Detect which cell encompasses the target text, then output its [x, y] center coordinate. 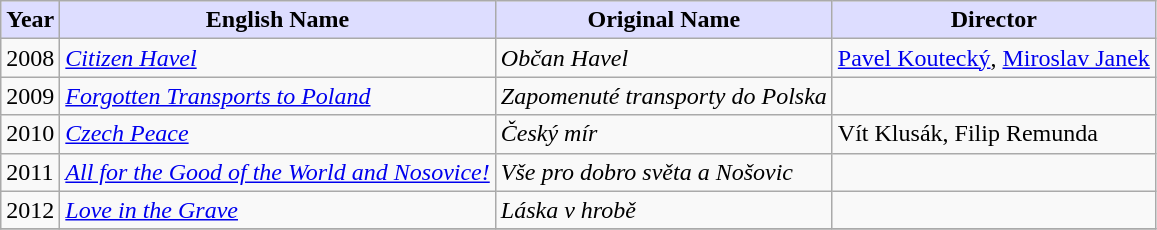
Občan Havel [664, 58]
All for the Good of the World and Nosovice! [278, 172]
Citizen Havel [278, 58]
Director [994, 20]
2008 [30, 58]
Vít Klusák, Filip Remunda [994, 134]
2012 [30, 210]
Forgotten Transports to Poland [278, 96]
2009 [30, 96]
Pavel Koutecký, Miroslav Janek [994, 58]
Year [30, 20]
Zapomenuté transporty do Polska [664, 96]
2011 [30, 172]
Love in the Grave [278, 210]
2010 [30, 134]
Český mír [664, 134]
Original Name [664, 20]
English Name [278, 20]
Vše pro dobro světa a Nošovic [664, 172]
Láska v hrobě [664, 210]
Czech Peace [278, 134]
